Search for the cell housing the specified text and yield its (X, Y) center coordinate. 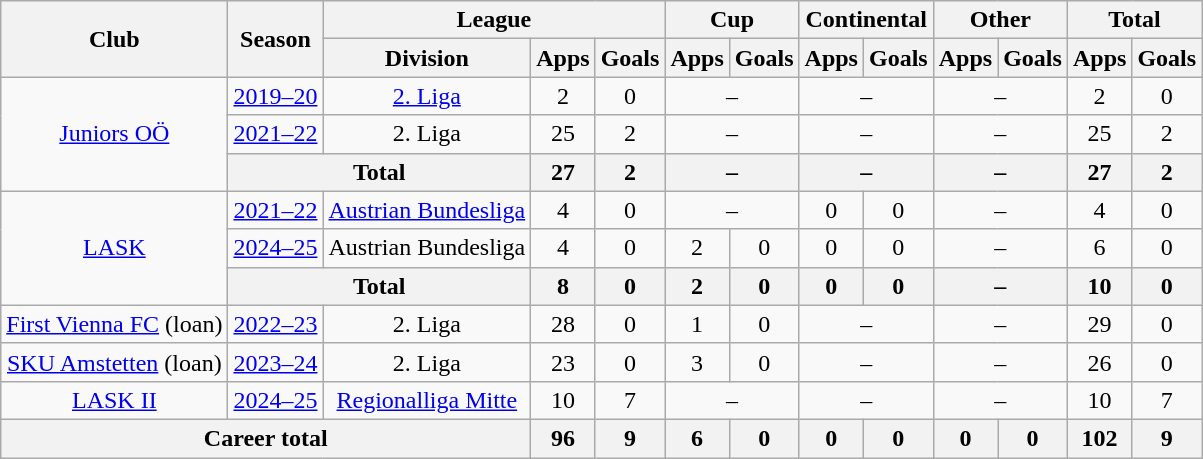
28 (563, 324)
96 (563, 438)
2019–20 (276, 96)
Career total (266, 438)
Division (427, 58)
Season (276, 39)
Other (1000, 20)
102 (1099, 438)
First Vienna FC (loan) (114, 324)
26 (1099, 362)
Cup (732, 20)
Club (114, 39)
3 (697, 362)
8 (563, 286)
23 (563, 362)
SKU Amstetten (loan) (114, 362)
LASK (114, 248)
1 (697, 324)
League (494, 20)
2023–24 (276, 362)
LASK II (114, 400)
Juniors OÖ (114, 134)
29 (1099, 324)
Regionalliga Mitte (427, 400)
Continental (866, 20)
2022–23 (276, 324)
